Detect which cell encompasses the target text, then output its [x, y] center coordinate. 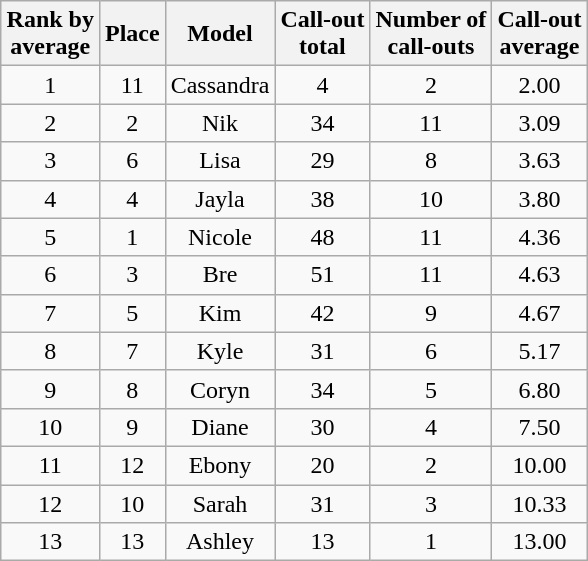
Sarah [220, 503]
Jayla [220, 199]
4.36 [540, 237]
Call-outaverage [540, 34]
3.80 [540, 199]
Coryn [220, 389]
3.63 [540, 161]
Diane [220, 427]
Model [220, 34]
Call-outtotal [322, 34]
Ashley [220, 542]
10.33 [540, 503]
Kyle [220, 351]
4.63 [540, 275]
51 [322, 275]
7.50 [540, 427]
Bre [220, 275]
48 [322, 237]
3.09 [540, 123]
Kim [220, 313]
Cassandra [220, 85]
6.80 [540, 389]
Rank byaverage [50, 34]
38 [322, 199]
29 [322, 161]
Ebony [220, 465]
4.67 [540, 313]
Nicole [220, 237]
Number ofcall-outs [431, 34]
20 [322, 465]
Place [132, 34]
42 [322, 313]
2.00 [540, 85]
5.17 [540, 351]
30 [322, 427]
Nik [220, 123]
Lisa [220, 161]
13.00 [540, 542]
10.00 [540, 465]
